Return the (X, Y) coordinate for the center point of the cell that contains the specified text.  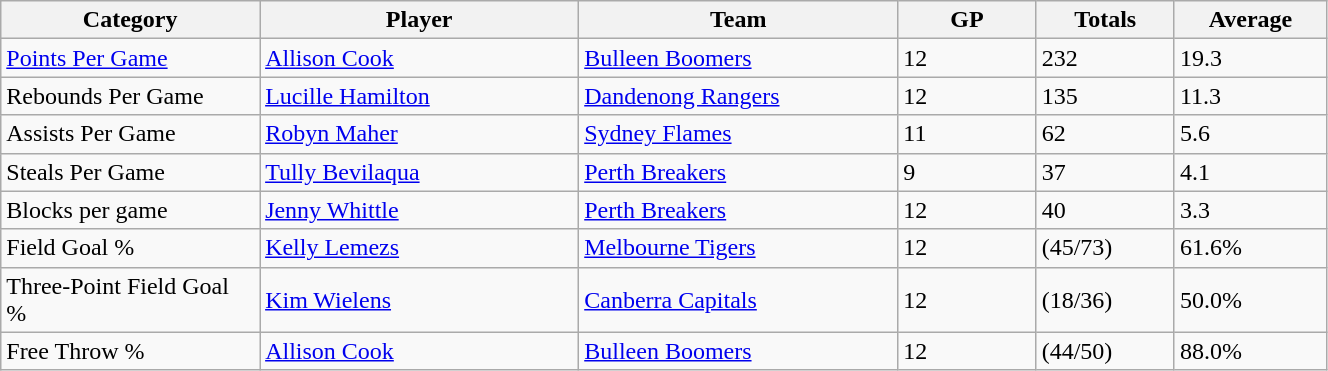
88.0% (1250, 351)
4.1 (1250, 172)
62 (1105, 134)
(18/36) (1105, 300)
61.6% (1250, 248)
19.3 (1250, 58)
Robyn Maher (420, 134)
Average (1250, 20)
9 (967, 172)
Assists Per Game (130, 134)
Canberra Capitals (738, 300)
Lucille Hamilton (420, 96)
Three-Point Field Goal % (130, 300)
Points Per Game (130, 58)
Tully Bevilaqua (420, 172)
Category (130, 20)
Jenny Whittle (420, 210)
135 (1105, 96)
3.3 (1250, 210)
Kim Wielens (420, 300)
Kelly Lemezs (420, 248)
232 (1105, 58)
Field Goal % (130, 248)
37 (1105, 172)
Rebounds Per Game (130, 96)
(45/73) (1105, 248)
Blocks per game (130, 210)
Totals (1105, 20)
Team (738, 20)
Free Throw % (130, 351)
GP (967, 20)
Player (420, 20)
(44/50) (1105, 351)
40 (1105, 210)
Melbourne Tigers (738, 248)
11.3 (1250, 96)
Dandenong Rangers (738, 96)
50.0% (1250, 300)
11 (967, 134)
Sydney Flames (738, 134)
5.6 (1250, 134)
Steals Per Game (130, 172)
